Return the (x, y) coordinate for the center point of the cell that contains the specified text.  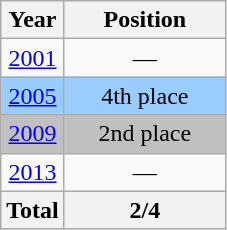
2/4 (144, 210)
2nd place (144, 134)
Position (144, 20)
Total (33, 210)
2009 (33, 134)
Year (33, 20)
2013 (33, 172)
2005 (33, 96)
2001 (33, 58)
4th place (144, 96)
